Locate the cell with the specified text and output its [x, y] center coordinate. 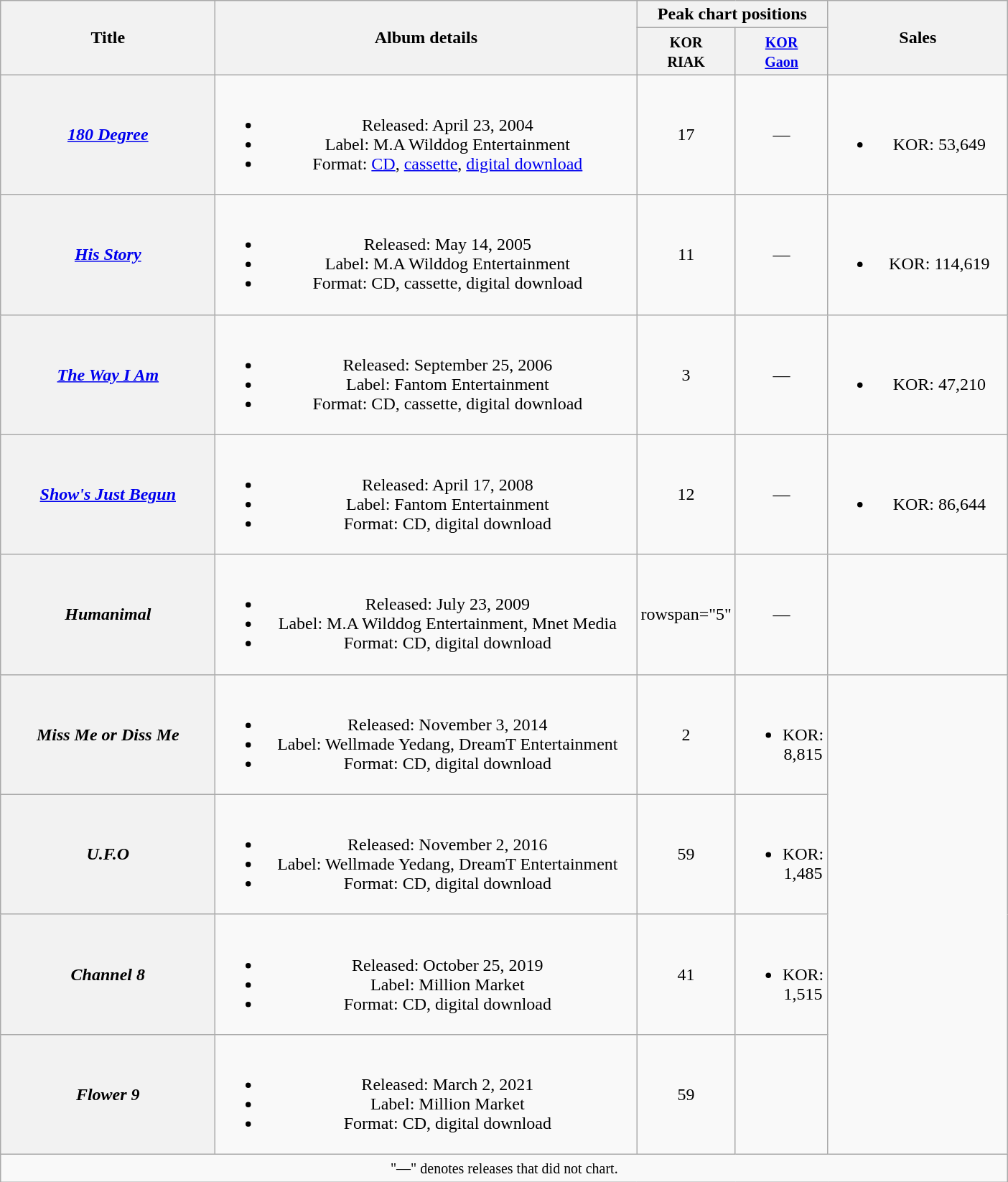
KORRIAK [686, 52]
3 [686, 375]
Miss Me or Diss Me [108, 734]
KOR: 1,485 [781, 855]
Album details [426, 37]
Released: April 23, 2004Label: M.A Wilddog EntertainmentFormat: CD, cassette, digital download [426, 135]
12 [686, 494]
Released: November 2, 2016Label: Wellmade Yedang, DreamT EntertainmentFormat: CD, digital download [426, 855]
KOR: 47,210 [918, 375]
Flower 9 [108, 1094]
Title [108, 37]
Channel 8 [108, 974]
2 [686, 734]
"—" denotes releases that did not chart. [504, 1168]
Released: April 17, 2008Label: Fantom EntertainmentFormat: CD, digital download [426, 494]
Released: March 2, 2021Label: Million MarketFormat: CD, digital download [426, 1094]
KORGaon [781, 52]
KOR: 86,644 [918, 494]
The Way I Am [108, 375]
Released: July 23, 2009Label: M.A Wilddog Entertainment, Mnet MediaFormat: CD, digital download [426, 615]
KOR: 53,649 [918, 135]
U.F.O [108, 855]
180 Degree [108, 135]
Humanimal [108, 615]
Released: September 25, 2006Label: Fantom EntertainmentFormat: CD, cassette, digital download [426, 375]
Released: November 3, 2014Label: Wellmade Yedang, DreamT EntertainmentFormat: CD, digital download [426, 734]
Released: May 14, 2005Label: M.A Wilddog EntertainmentFormat: CD, cassette, digital download [426, 254]
KOR: 8,815 [781, 734]
17 [686, 135]
Peak chart positions [732, 14]
Show's Just Begun [108, 494]
KOR: 114,619 [918, 254]
Released: October 25, 2019Label: Million MarketFormat: CD, digital download [426, 974]
KOR: 1,515 [781, 974]
His Story [108, 254]
41 [686, 974]
11 [686, 254]
rowspan="5" [686, 615]
Sales [918, 37]
